Locate the cell with the specified text and output its [X, Y] center coordinate. 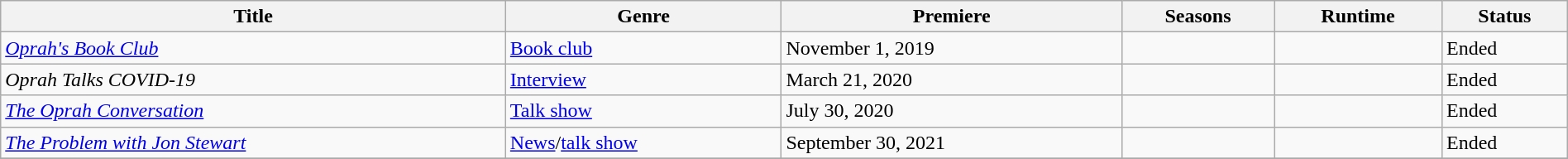
Title [253, 17]
The Oprah Conversation [253, 111]
July 30, 2020 [952, 111]
Oprah's Book Club [253, 48]
Talk show [643, 111]
Book club [643, 48]
The Problem with Jon Stewart [253, 142]
September 30, 2021 [952, 142]
Genre [643, 17]
November 1, 2019 [952, 48]
March 21, 2020 [952, 79]
Interview [643, 79]
News/talk show [643, 142]
Runtime [1358, 17]
Status [1504, 17]
Oprah Talks COVID-19 [253, 79]
Premiere [952, 17]
Seasons [1198, 17]
